Extract the (X, Y) coordinate from the center of the cell holding the provided text.  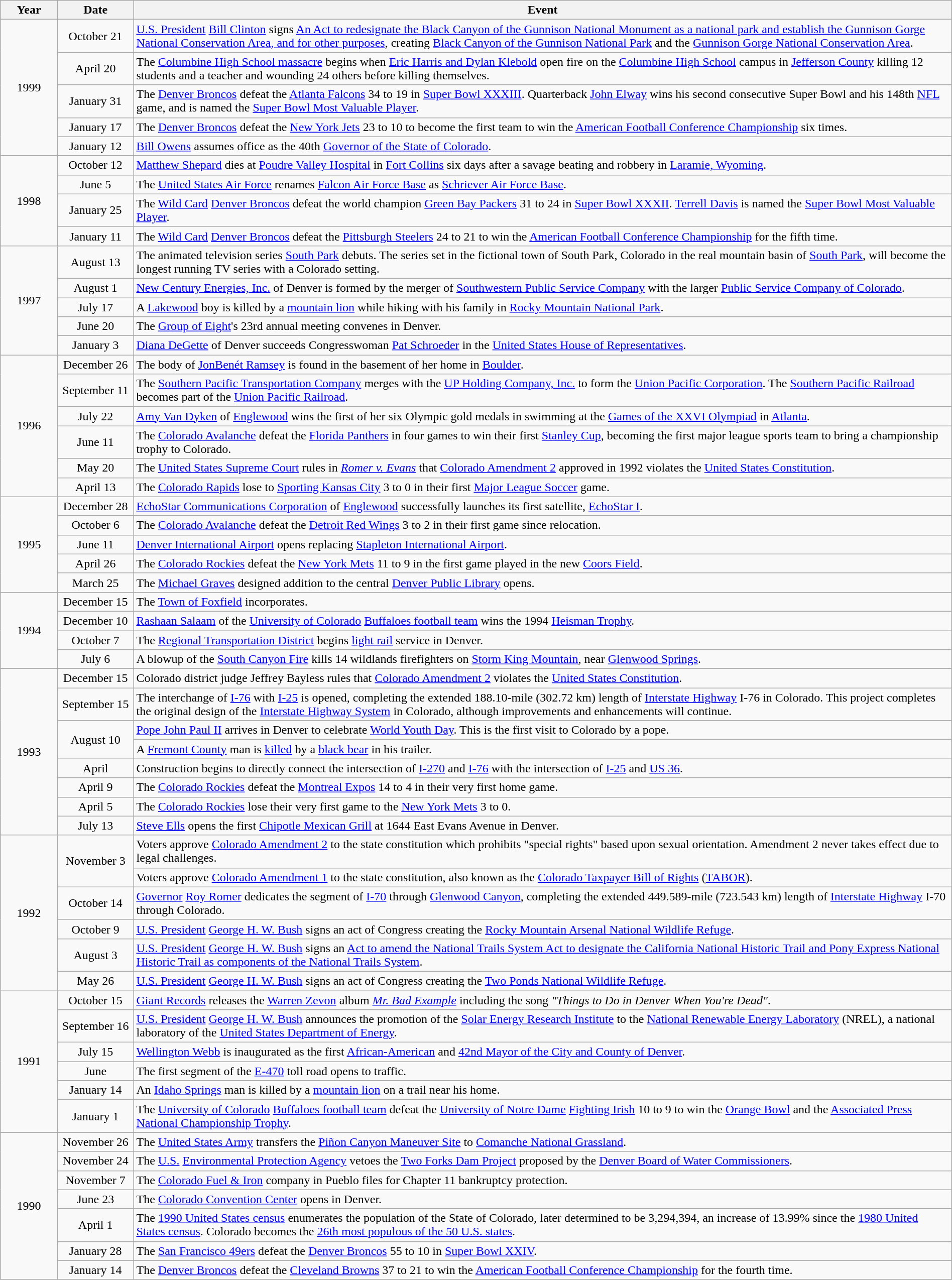
January 11 (95, 236)
November 7 (95, 1180)
The Colorado Convention Center opens in Denver. (542, 1199)
1995 (29, 544)
October 9 (95, 929)
The Colorado Fuel & Iron company in Pueblo files for Chapter 11 bankruptcy protection. (542, 1180)
April (95, 768)
June 20 (95, 326)
Giant Records releases the Warren Zevon album Mr. Bad Example including the song "Things to Do in Denver When You're Dead". (542, 1000)
The San Francisco 49ers defeat the Denver Broncos 55 to 10 in Super Bowl XXIV. (542, 1251)
August 1 (95, 288)
The Town of Foxfield incorporates. (542, 602)
U.S. President George H. W. Bush signs an act of Congress creating the Rocky Mountain Arsenal National Wildlife Refuge. (542, 929)
Steve Ells opens the first Chipotle Mexican Grill at 1644 East Evans Avenue in Denver. (542, 826)
Year (29, 10)
August 10 (95, 740)
April 1 (95, 1225)
June 23 (95, 1199)
Amy Van Dyken of Englewood wins the first of her six Olympic gold medals in swimming at the Games of the XXVI Olympiad in Atlanta. (542, 416)
July 6 (95, 659)
September 11 (95, 391)
July 15 (95, 1052)
1997 (29, 300)
April 5 (95, 806)
November 24 (95, 1161)
The Denver Broncos defeat the New York Jets 23 to 10 to become the first team to win the American Football Conference Championship six times. (542, 127)
May 26 (95, 981)
The Colorado Rockies lose their very first game to the New York Mets 3 to 0. (542, 806)
Denver International Airport opens replacing Stapleton International Airport. (542, 544)
Date (95, 10)
June (95, 1071)
April 26 (95, 563)
Construction begins to directly connect the intersection of I-270 and I-76 with the intersection of I-25 and US 36. (542, 768)
November 26 (95, 1142)
May 20 (95, 468)
EchoStar Communications Corporation of Englewood successfully launches its first satellite, EchoStar I. (542, 506)
The Colorado Rapids lose to Sporting Kansas City 3 to 0 in their first Major League Soccer game. (542, 487)
October 6 (95, 525)
March 25 (95, 583)
April 9 (95, 787)
1992 (29, 913)
1999 (29, 87)
Wellington Webb is inaugurated as the first African-American and 42nd Mayor of the City and County of Denver. (542, 1052)
The Regional Transportation District begins light rail service in Denver. (542, 640)
A Lakewood boy is killed by a mountain lion while hiking with his family in Rocky Mountain National Park. (542, 307)
Pope John Paul II arrives in Denver to celebrate World Youth Day. This is the first visit to Colorado by a pope. (542, 730)
August 13 (95, 262)
The Group of Eight's 23rd annual meeting convenes in Denver. (542, 326)
A Fremont County man is killed by a black bear in his trailer. (542, 749)
January 3 (95, 345)
The Denver Broncos defeat the Cleveland Browns 37 to 21 to win the American Football Conference Championship for the fourth time. (542, 1270)
October 21 (95, 36)
1991 (29, 1061)
Voters approve Colorado Amendment 1 to the state constitution, also known as the Colorado Taxpayer Bill of Rights (TABOR). (542, 877)
July 17 (95, 307)
April 20 (95, 68)
Diana DeGette of Denver succeeds Congresswoman Pat Schroeder in the United States House of Representatives. (542, 345)
The Wild Card Denver Broncos defeat the Pittsburgh Steelers 24 to 21 to win the American Football Conference Championship for the fifth time. (542, 236)
The United States Air Force renames Falcon Air Force Base as Schriever Air Force Base. (542, 184)
January 1 (95, 1116)
July 22 (95, 416)
Matthew Shepard dies at Poudre Valley Hospital in Fort Collins six days after a savage beating and robbery in Laramie, Wyoming. (542, 165)
January 12 (95, 146)
U.S. President George H. W. Bush signs an act of Congress creating the Two Ponds National Wildlife Refuge. (542, 981)
Colorado district judge Jeffrey Bayless rules that Colorado Amendment 2 violates the United States Constitution. (542, 678)
January 31 (95, 101)
An Idaho Springs man is killed by a mountain lion on a trail near his home. (542, 1090)
December 10 (95, 621)
December 26 (95, 365)
1993 (29, 752)
January 28 (95, 1251)
August 3 (95, 955)
October 15 (95, 1000)
The United States Army transfers the Piñon Canyon Maneuver Site to Comanche National Grassland. (542, 1142)
October 14 (95, 903)
December 28 (95, 506)
The body of JonBenét Ramsey is found in the basement of her home in Boulder. (542, 365)
January 25 (95, 210)
June 5 (95, 184)
The Colorado Rockies defeat the Montreal Expos 14 to 4 in their very first home game. (542, 787)
January 17 (95, 127)
November 3 (95, 861)
The first segment of the E-470 toll road opens to traffic. (542, 1071)
October 12 (95, 165)
The Colorado Rockies defeat the New York Mets 11 to 9 in the first game played in the new Coors Field. (542, 563)
The U.S. Environmental Protection Agency vetoes the Two Forks Dam Project proposed by the Denver Board of Water Commissioners. (542, 1161)
A blowup of the South Canyon Fire kills 14 wildlands firefighters on Storm King Mountain, near Glenwood Springs. (542, 659)
September 15 (95, 704)
April 13 (95, 487)
October 7 (95, 640)
Bill Owens assumes office as the 40th Governor of the State of Colorado. (542, 146)
1994 (29, 630)
1998 (29, 201)
The Colorado Avalanche defeat the Detroit Red Wings 3 to 2 in their first game since relocation. (542, 525)
Rashaan Salaam of the University of Colorado Buffaloes football team wins the 1994 Heisman Trophy. (542, 621)
1996 (29, 426)
The Michael Graves designed addition to the central Denver Public Library opens. (542, 583)
1990 (29, 1206)
September 16 (95, 1026)
July 13 (95, 826)
Event (542, 10)
The United States Supreme Court rules in Romer v. Evans that Colorado Amendment 2 approved in 1992 violates the United States Constitution. (542, 468)
